Locate the cell with the specified text and output its (X, Y) center coordinate. 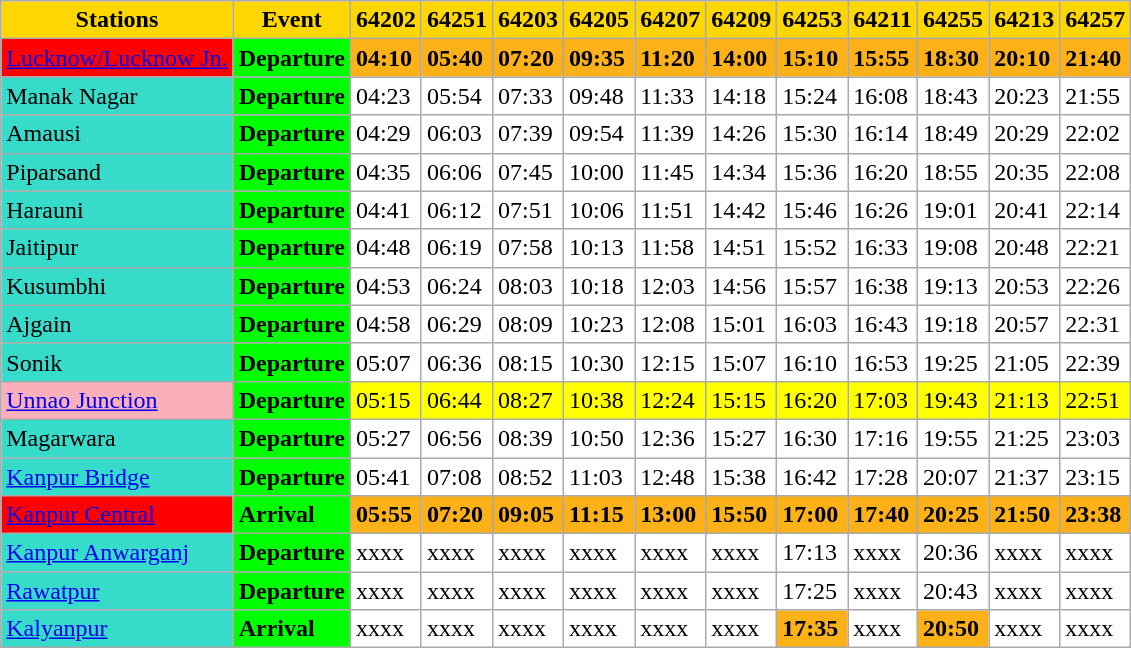
15:46 (812, 210)
Amausi (117, 134)
04:58 (386, 324)
05:41 (386, 477)
11:39 (670, 134)
16:33 (883, 248)
20:07 (954, 477)
05:15 (386, 400)
06:06 (456, 172)
14:18 (742, 96)
17:35 (812, 629)
08:39 (528, 438)
09:35 (600, 58)
14:42 (742, 210)
20:36 (954, 553)
Harauni (117, 210)
64251 (456, 20)
16:03 (812, 324)
17:16 (883, 438)
15:50 (742, 515)
17:40 (883, 515)
10:50 (600, 438)
Kanpur Central (117, 515)
06:29 (456, 324)
64211 (883, 20)
19:13 (954, 286)
05:54 (456, 96)
15:57 (812, 286)
22:31 (1096, 324)
05:27 (386, 438)
64207 (670, 20)
16:10 (812, 362)
07:33 (528, 96)
04:41 (386, 210)
64253 (812, 20)
21:40 (1096, 58)
07:51 (528, 210)
10:23 (600, 324)
04:10 (386, 58)
15:01 (742, 324)
10:00 (600, 172)
18:43 (954, 96)
64202 (386, 20)
08:03 (528, 286)
Kanpur Bridge (117, 477)
Rawatpur (117, 591)
14:00 (742, 58)
12:48 (670, 477)
15:10 (812, 58)
16:30 (812, 438)
19:08 (954, 248)
21:50 (1024, 515)
15:24 (812, 96)
17:25 (812, 591)
15:52 (812, 248)
Unnao Junction (117, 400)
05:07 (386, 362)
23:03 (1096, 438)
Kusumbhi (117, 286)
04:23 (386, 96)
04:48 (386, 248)
04:53 (386, 286)
13:00 (670, 515)
09:54 (600, 134)
64255 (954, 20)
19:25 (954, 362)
16:43 (883, 324)
16:08 (883, 96)
16:26 (883, 210)
06:56 (456, 438)
Kanpur Anwarganj (117, 553)
23:38 (1096, 515)
12:03 (670, 286)
08:15 (528, 362)
18:55 (954, 172)
06:44 (456, 400)
Magarwara (117, 438)
22:14 (1096, 210)
12:36 (670, 438)
10:18 (600, 286)
20:43 (954, 591)
22:39 (1096, 362)
20:23 (1024, 96)
17:28 (883, 477)
11:15 (600, 515)
20:10 (1024, 58)
Manak Nagar (117, 96)
15:07 (742, 362)
15:38 (742, 477)
22:21 (1096, 248)
20:57 (1024, 324)
Kalyanpur (117, 629)
21:25 (1024, 438)
19:18 (954, 324)
12:08 (670, 324)
21:55 (1096, 96)
11:51 (670, 210)
15:30 (812, 134)
19:55 (954, 438)
15:36 (812, 172)
Lucknow/Lucknow Jn. (117, 58)
12:15 (670, 362)
Piparsand (117, 172)
07:39 (528, 134)
19:01 (954, 210)
22:08 (1096, 172)
09:05 (528, 515)
Sonik (117, 362)
06:12 (456, 210)
15:55 (883, 58)
15:15 (742, 400)
08:09 (528, 324)
06:24 (456, 286)
07:08 (456, 477)
19:43 (954, 400)
12:24 (670, 400)
21:05 (1024, 362)
18:49 (954, 134)
07:58 (528, 248)
Ajgain (117, 324)
20:29 (1024, 134)
Jaitipur (117, 248)
18:30 (954, 58)
04:29 (386, 134)
14:56 (742, 286)
11:03 (600, 477)
08:52 (528, 477)
09:48 (600, 96)
10:38 (600, 400)
16:53 (883, 362)
10:13 (600, 248)
16:14 (883, 134)
06:19 (456, 248)
20:41 (1024, 210)
15:27 (742, 438)
08:27 (528, 400)
64213 (1024, 20)
64257 (1096, 20)
14:26 (742, 134)
16:42 (812, 477)
06:03 (456, 134)
20:25 (954, 515)
20:53 (1024, 286)
22:51 (1096, 400)
Event (292, 20)
17:13 (812, 553)
17:03 (883, 400)
16:38 (883, 286)
11:45 (670, 172)
64203 (528, 20)
11:33 (670, 96)
14:51 (742, 248)
23:15 (1096, 477)
11:20 (670, 58)
20:50 (954, 629)
06:36 (456, 362)
Stations (117, 20)
05:40 (456, 58)
21:37 (1024, 477)
64205 (600, 20)
11:58 (670, 248)
04:35 (386, 172)
05:55 (386, 515)
14:34 (742, 172)
20:35 (1024, 172)
10:06 (600, 210)
10:30 (600, 362)
64209 (742, 20)
07:45 (528, 172)
21:13 (1024, 400)
17:00 (812, 515)
22:26 (1096, 286)
20:48 (1024, 248)
22:02 (1096, 134)
